Identify which cell holds the provided text, then report its (x, y) central coordinate. 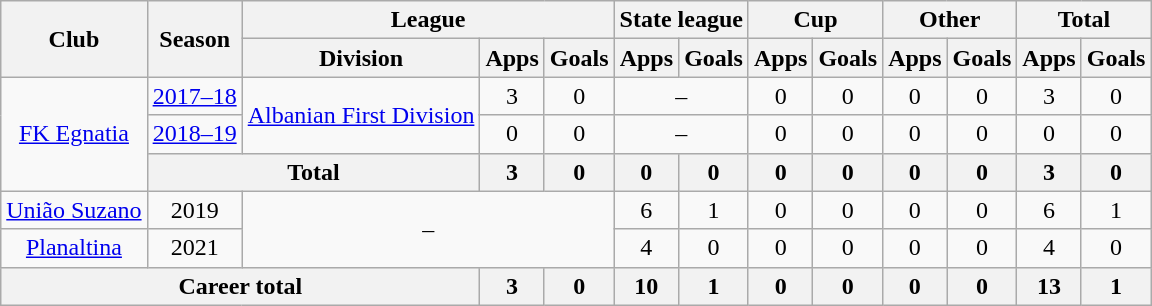
State league (681, 20)
Planaltina (74, 248)
2017–18 (194, 96)
Career total (240, 286)
2021 (194, 248)
Other (950, 20)
League (428, 20)
Albanian First Division (361, 115)
2019 (194, 210)
FK Egnatia (74, 134)
União Suzano (74, 210)
Club (74, 39)
Cup (815, 20)
2018–19 (194, 134)
Season (194, 39)
13 (1049, 286)
10 (646, 286)
Division (361, 58)
